Output the [x, y] coordinate of the center of the cell containing the given text.  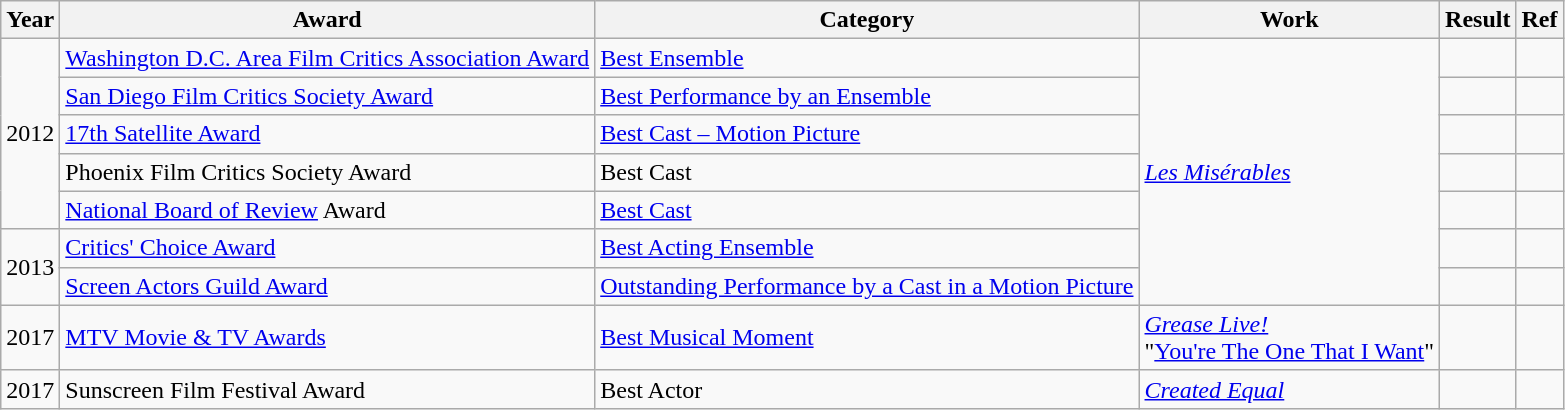
Created Equal [1290, 389]
Best Actor [867, 389]
National Board of Review Award [328, 210]
Best Ensemble [867, 58]
San Diego Film Critics Society Award [328, 96]
Best Musical Moment [867, 338]
Critics' Choice Award [328, 248]
Screen Actors Guild Award [328, 286]
Sunscreen Film Festival Award [328, 389]
MTV Movie & TV Awards [328, 338]
17th Satellite Award [328, 134]
2012 [30, 134]
Grease Live!"You're The One That I Want" [1290, 338]
Category [867, 20]
Year [30, 20]
Best Acting Ensemble [867, 248]
Ref [1540, 20]
Award [328, 20]
2013 [30, 267]
Phoenix Film Critics Society Award [328, 172]
Result [1478, 20]
Outstanding Performance by a Cast in a Motion Picture [867, 286]
Best Cast – Motion Picture [867, 134]
Work [1290, 20]
Washington D.C. Area Film Critics Association Award [328, 58]
Les Misérables [1290, 172]
Best Performance by an Ensemble [867, 96]
